Return the [X, Y] coordinate for the center point of the cell that contains the specified text.  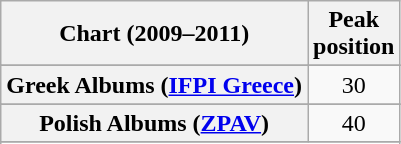
Greek Albums (IFPI Greece) [154, 85]
Polish Albums (ZPAV) [154, 123]
Peakposition [354, 34]
Chart (2009–2011) [154, 34]
40 [354, 123]
30 [354, 85]
